Scan for the cell matching the given text and deliver its (X, Y) coordinate at center. 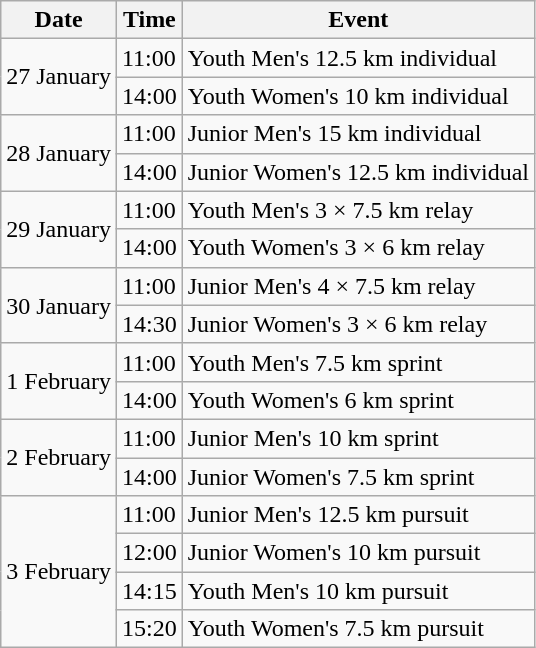
Junior Men's 10 km sprint (358, 438)
27 January (59, 77)
Youth Women's 3 × 6 km relay (358, 248)
14:30 (149, 324)
2 February (59, 457)
12:00 (149, 553)
30 January (59, 305)
28 January (59, 153)
3 February (59, 572)
Youth Women's 7.5 km pursuit (358, 629)
Junior Men's 4 × 7.5 km relay (358, 286)
Event (358, 20)
Junior Men's 15 km individual (358, 134)
Date (59, 20)
Junior Women's 3 × 6 km relay (358, 324)
1 February (59, 381)
Junior Women's 7.5 km sprint (358, 477)
Youth Men's 3 × 7.5 km relay (358, 210)
Junior Women's 12.5 km individual (358, 172)
Junior Women's 10 km pursuit (358, 553)
Junior Men's 12.5 km pursuit (358, 515)
14:15 (149, 591)
Youth Men's 7.5 km sprint (358, 362)
Youth Men's 12.5 km individual (358, 58)
Time (149, 20)
29 January (59, 229)
15:20 (149, 629)
Youth Men's 10 km pursuit (358, 591)
Youth Women's 6 km sprint (358, 400)
Youth Women's 10 km individual (358, 96)
